From the cell containing the given text, extract its center point as (X, Y) coordinate. 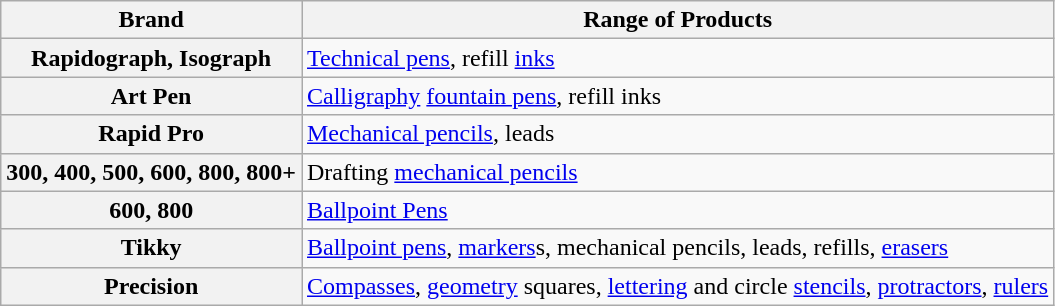
600, 800 (152, 210)
Rapid Pro (152, 134)
Precision (152, 286)
Compasses, geometry squares, lettering and circle stencils, protractors, rulers (678, 286)
Brand (152, 20)
300, 400, 500, 600, 800, 800+ (152, 172)
Range of Products (678, 20)
Rapidograph, Isograph (152, 58)
Calligraphy fountain pens, refill inks (678, 96)
Ballpoint pens, markerss, mechanical pencils, leads, refills, erasers (678, 248)
Ballpoint Pens (678, 210)
Tikky (152, 248)
Drafting mechanical pencils (678, 172)
Technical pens, refill inks (678, 58)
Mechanical pencils, leads (678, 134)
Art Pen (152, 96)
